Provide the [X, Y] coordinate of the cell's center where the given text is located.  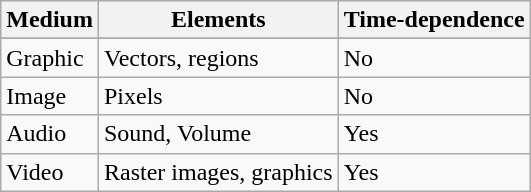
Time-dependence [434, 20]
Image [50, 96]
Raster images, graphics [218, 172]
Vectors, regions [218, 58]
Audio [50, 134]
Pixels [218, 96]
Graphic [50, 58]
Sound, Volume [218, 134]
Video [50, 172]
Elements [218, 20]
Medium [50, 20]
